Search for the cell housing the specified text and yield its (x, y) center coordinate. 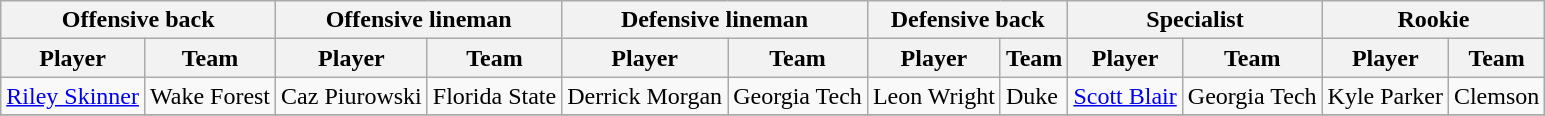
Defensive lineman (715, 20)
Specialist (1195, 20)
Rookie (1434, 20)
Derrick Morgan (645, 96)
Offensive lineman (419, 20)
Offensive back (138, 20)
Florida State (494, 96)
Caz Piurowski (352, 96)
Wake Forest (210, 96)
Kyle Parker (1385, 96)
Defensive back (967, 20)
Duke (1034, 96)
Leon Wright (934, 96)
Scott Blair (1125, 96)
Riley Skinner (73, 96)
Clemson (1496, 96)
